Pinpoint the cell where the given text exists, returning its [X, Y] midpoint coordinate. 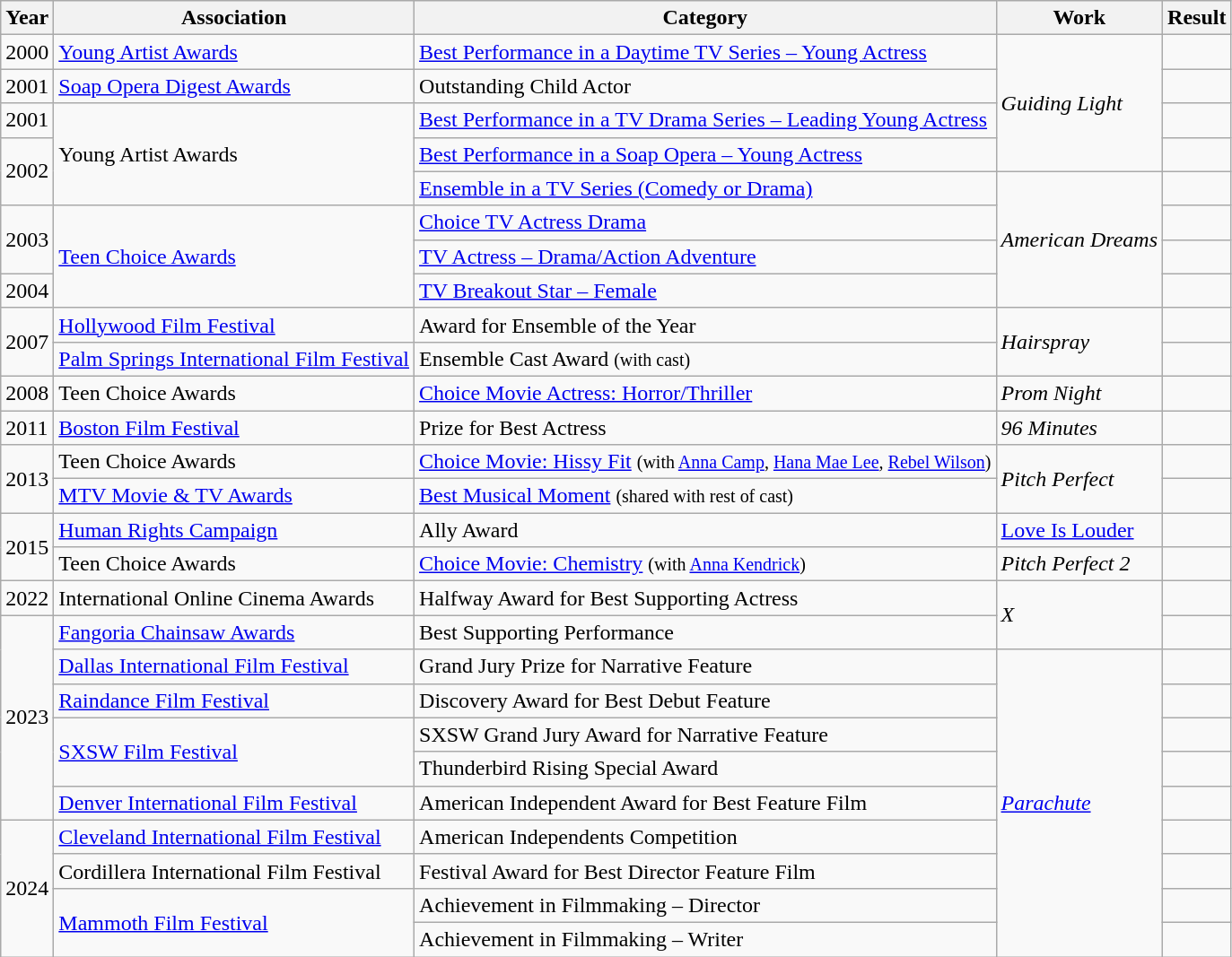
2003 [27, 239]
SXSW Film Festival [234, 752]
2013 [27, 479]
Pitch Perfect 2 [1079, 564]
Ensemble Cast Award (with cast) [705, 359]
TV Actress – Drama/Action Adventure [705, 257]
Best Supporting Performance [705, 632]
Prize for Best Actress [705, 428]
Fangoria Chainsaw Awards [234, 632]
Thunderbird Rising Special Award [705, 769]
Dallas International Film Festival [234, 666]
Soap Opera Digest Awards [234, 86]
American Independents Competition [705, 837]
Parachute [1079, 804]
Discovery Award for Best Debut Feature [705, 700]
American Independent Award for Best Feature Film [705, 803]
2022 [27, 598]
Denver International Film Festival [234, 803]
SXSW Grand Jury Award for Narrative Feature [705, 735]
Ensemble in a TV Series (Comedy or Drama) [705, 188]
Grand Jury Prize for Narrative Feature [705, 666]
Raindance Film Festival [234, 700]
Halfway Award for Best Supporting Actress [705, 598]
Year [27, 18]
Cleveland International Film Festival [234, 837]
Human Rights Campaign [234, 530]
Choice Movie: Hissy Fit (with Anna Camp, Hana Mae Lee, Rebel Wilson) [705, 462]
Choice Movie: Chemistry (with Anna Kendrick) [705, 564]
2008 [27, 393]
Category [705, 18]
Outstanding Child Actor [705, 86]
Festival Award for Best Director Feature Film [705, 871]
2004 [27, 291]
2024 [27, 888]
Ally Award [705, 530]
American Dreams [1079, 239]
96 Minutes [1079, 428]
Work [1079, 18]
Achievement in Filmmaking – Director [705, 905]
Palm Springs International Film Festival [234, 359]
Best Musical Moment (shared with rest of cast) [705, 496]
Award for Ensemble of the Year [705, 325]
X [1079, 615]
TV Breakout Star – Female [705, 291]
Cordillera International Film Festival [234, 871]
2011 [27, 428]
Choice Movie Actress: Horror/Thriller [705, 393]
Hairspray [1079, 342]
Achievement in Filmmaking – Writer [705, 939]
Result [1197, 18]
Mammoth Film Festival [234, 922]
Pitch Perfect [1079, 479]
Choice TV Actress Drama [705, 222]
2002 [27, 171]
Best Performance in a Daytime TV Series – Young Actress [705, 52]
Best Performance in a TV Drama Series – Leading Young Actress [705, 120]
2015 [27, 547]
2023 [27, 718]
Prom Night [1079, 393]
2007 [27, 342]
Best Performance in a Soap Opera – Young Actress [705, 154]
MTV Movie & TV Awards [234, 496]
Hollywood Film Festival [234, 325]
Love Is Louder [1079, 530]
Association [234, 18]
2000 [27, 52]
Boston Film Festival [234, 428]
International Online Cinema Awards [234, 598]
Guiding Light [1079, 103]
